Search for the cell housing the specified text and yield its [X, Y] center coordinate. 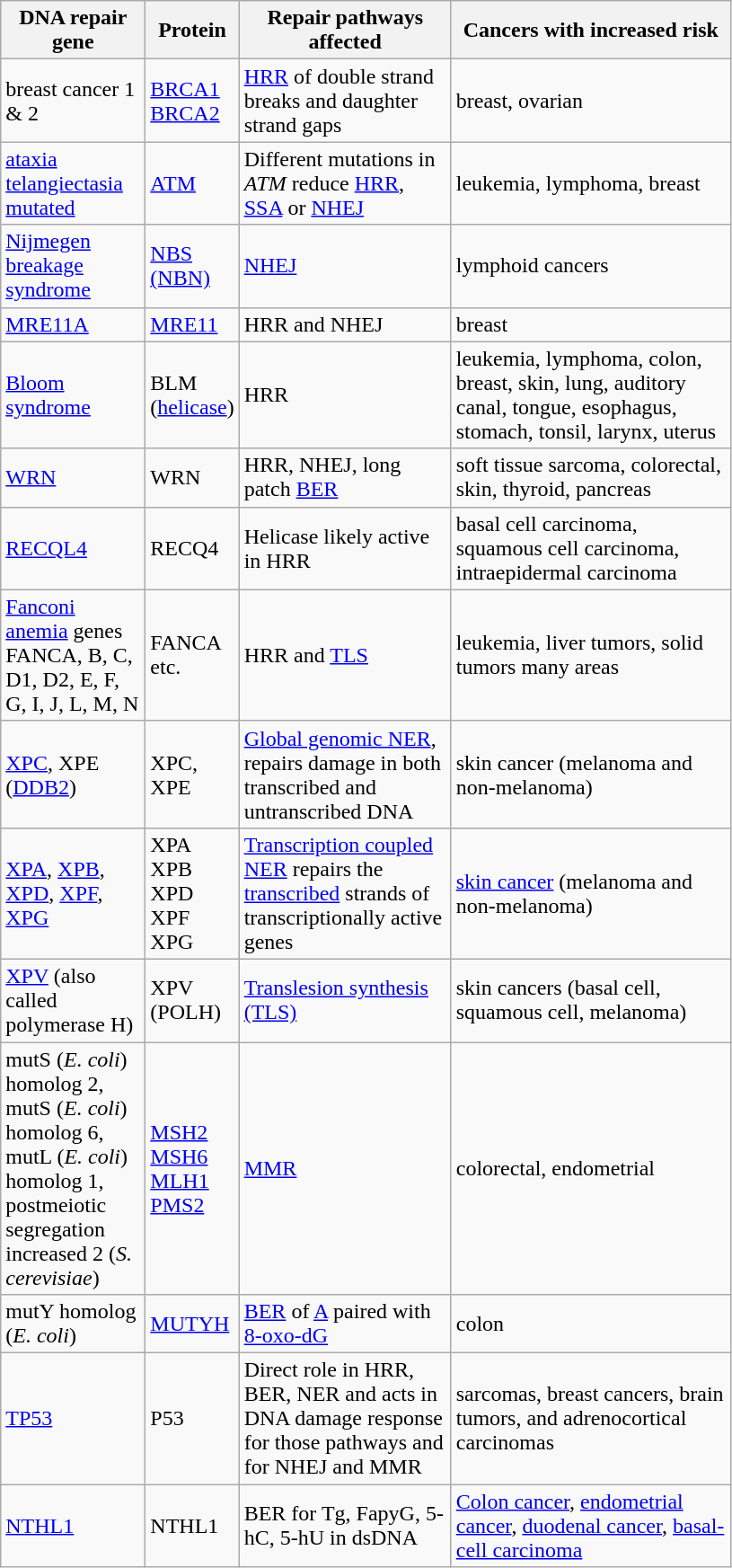
soft tissue sarcoma, colorectal, skin, thyroid, pancreas [591, 478]
Bloom syndrome [74, 395]
XPV (also called polymerase H) [74, 1000]
Repair pathways affected [345, 31]
mutS (E. coli) homolog 2, mutS (E. coli) homolog 6, mutL (E. coli) homolog 1,postmeiotic segregation increased 2 (S. cerevisiae) [74, 1168]
BER of A paired with 8-oxo-dG [345, 1324]
DNA repair gene [74, 31]
Global genomic NER, repairs damage in both transcribed and untranscribed DNA [345, 775]
Colon cancer, endometrial cancer, duodenal cancer, basal-cell carcinoma [591, 1526]
leukemia, liver tumors, solid tumors many areas [591, 655]
TP53 [74, 1419]
colon [591, 1324]
HRR of double strand breaks and daughter strand gaps [345, 101]
breast, ovarian [591, 101]
colorectal, endometrial [591, 1168]
FANCA etc. [192, 655]
ATM [192, 183]
BRCA1 BRCA2 [192, 101]
HRR, NHEJ, long patch BER [345, 478]
ataxia telangiectasia mutated [74, 183]
Cancers with increased risk [591, 31]
Protein [192, 31]
P53 [192, 1419]
MUTYH [192, 1324]
NBS (NBN) [192, 266]
Transcription coupled NER repairs the transcribed strands of transcriptionally active genes [345, 893]
BLM (helicase) [192, 395]
mutY homolog (E. coli) [74, 1324]
XPA XPB XPD XPF XPG [192, 893]
Helicase likely active in HRR [345, 548]
RECQ4 [192, 548]
XPV (POLH) [192, 1000]
sarcomas, breast cancers, brain tumors, and adrenocortical carcinomas [591, 1419]
Different mutations in ATM reduce HRR, SSA or NHEJ [345, 183]
BER for Tg, FapyG, 5-hC, 5-hU in dsDNA [345, 1526]
Nijmegen breakage syndrome [74, 266]
MSH2 MSH6 MLH1 PMS2 [192, 1168]
HRR and TLS [345, 655]
MRE11A [74, 324]
leukemia, lymphoma, colon, breast, skin, lung, auditory canal, tongue, esophagus, stomach, tonsil, larynx, uterus [591, 395]
breast [591, 324]
XPC, XPE [192, 775]
NHEJ [345, 266]
breast cancer 1 & 2 [74, 101]
lymphoid cancers [591, 266]
MMR [345, 1168]
Fanconi anemia genes FANCA, B, C, D1, D2, E, F, G, I, J, L, M, N [74, 655]
Direct role in HRR, BER, NER and acts in DNA damage response for those pathways and for NHEJ and MMR [345, 1419]
MRE11 [192, 324]
Translesion synthesis (TLS) [345, 1000]
leukemia, lymphoma, breast [591, 183]
XPC, XPE (DDB2) [74, 775]
HRR and NHEJ [345, 324]
RECQL4 [74, 548]
basal cell carcinoma, squamous cell carcinoma, intraepidermal carcinoma [591, 548]
XPA, XPB, XPD, XPF, XPG [74, 893]
skin cancers (basal cell, squamous cell, melanoma) [591, 1000]
HRR [345, 395]
